Scan for the cell matching the given text and deliver its (x, y) coordinate at center. 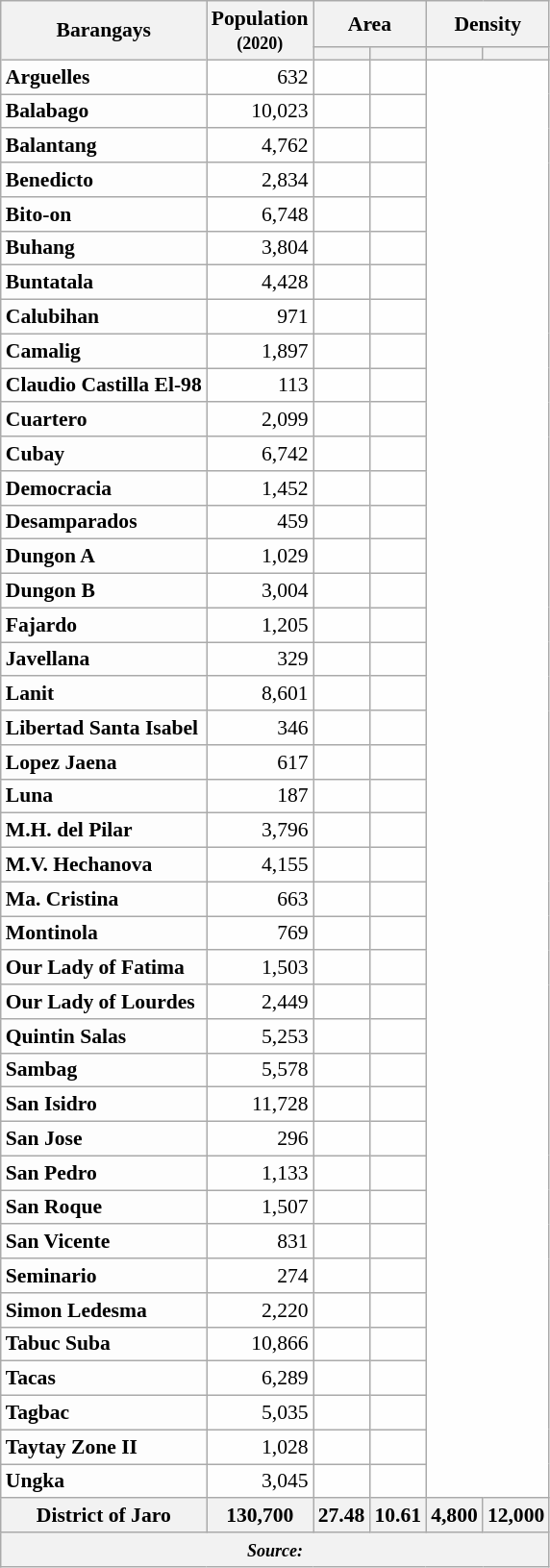
Buntatala (104, 283)
Ma. Cristina (104, 899)
1,028 (260, 1447)
3,045 (260, 1481)
329 (260, 660)
459 (260, 522)
1,133 (260, 1173)
Montinola (104, 933)
Lopez Jaena (104, 762)
971 (260, 317)
2,099 (260, 420)
4,762 (260, 146)
Arguelles (104, 77)
Lanit (104, 694)
187 (260, 796)
831 (260, 1242)
6,742 (260, 454)
Dungon A (104, 557)
Our Lady of Lourdes (104, 1002)
Taytay Zone II (104, 1447)
1,507 (260, 1207)
1,503 (260, 968)
Buhang (104, 248)
10,866 (260, 1344)
5,035 (260, 1413)
Sambag (104, 1070)
632 (260, 77)
Luna (104, 796)
3,804 (260, 248)
Tagbac (104, 1413)
3,796 (260, 831)
8,601 (260, 694)
346 (260, 728)
6,289 (260, 1379)
Ungka (104, 1481)
Cuartero (104, 420)
Our Lady of Fatima (104, 968)
6,748 (260, 214)
296 (260, 1139)
Tacas (104, 1379)
Javellana (104, 660)
M.V. Hechanova (104, 865)
Balantang (104, 146)
769 (260, 933)
Benedicto (104, 180)
2,834 (260, 180)
Source: (275, 1550)
5,578 (260, 1070)
2,220 (260, 1310)
1,205 (260, 625)
4,428 (260, 283)
Cubay (104, 454)
274 (260, 1276)
San Vicente (104, 1242)
Libertad Santa Isabel (104, 728)
District of Jaro (104, 1516)
4,155 (260, 865)
Camalig (104, 351)
Quintin Salas (104, 1036)
San Isidro (104, 1105)
Bito-on (104, 214)
Population(2020) (260, 31)
Area (369, 24)
2,449 (260, 1002)
San Jose (104, 1139)
Democracia (104, 488)
11,728 (260, 1105)
617 (260, 762)
Desamparados (104, 522)
Balabago (104, 112)
3,004 (260, 591)
Seminario (104, 1276)
27.48 (342, 1516)
Calubihan (104, 317)
10,023 (260, 112)
12,000 (515, 1516)
663 (260, 899)
Density (487, 24)
1,029 (260, 557)
1,452 (260, 488)
San Roque (104, 1207)
Dungon B (104, 591)
M.H. del Pilar (104, 831)
10.61 (398, 1516)
Tabuc Suba (104, 1344)
Fajardo (104, 625)
Simon Ledesma (104, 1310)
San Pedro (104, 1173)
1,897 (260, 351)
5,253 (260, 1036)
Claudio Castilla El-98 (104, 386)
Barangays (104, 31)
130,700 (260, 1516)
4,800 (454, 1516)
113 (260, 386)
